Determine the (x, y) coordinate at the center of the cell enclosing the given text.  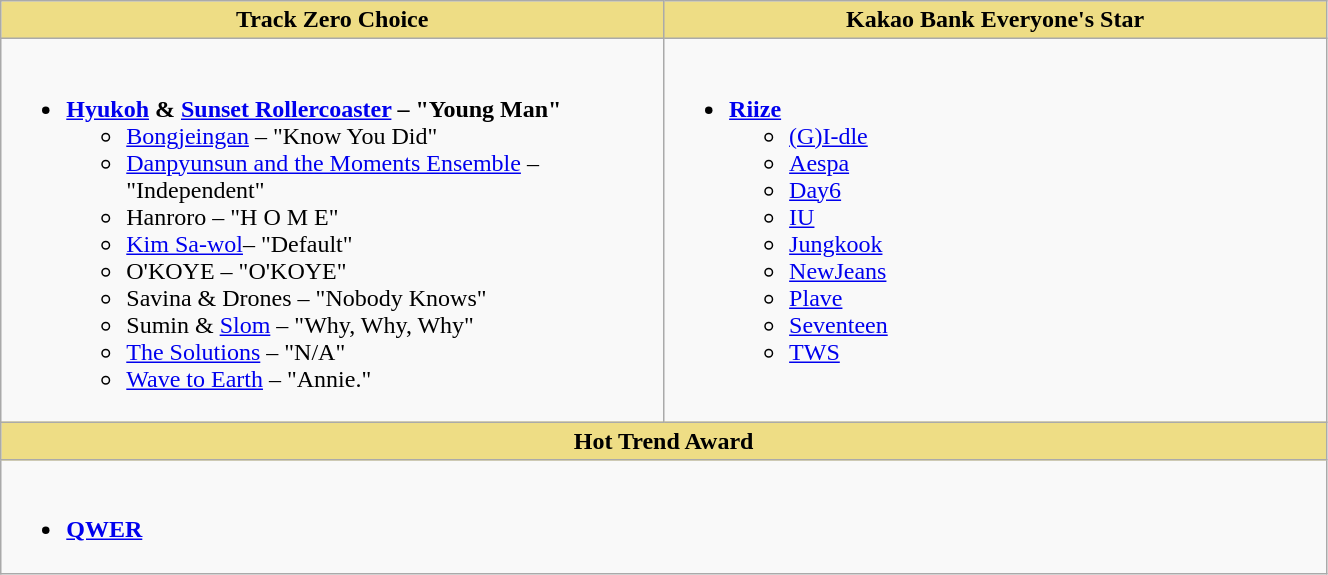
Track Zero Choice (332, 20)
Riize(G)I-dleAespaDay6IUJungkookNewJeansPlaveSeventeenTWS (996, 230)
Kakao Bank Everyone's Star (996, 20)
QWER (664, 516)
Hot Trend Award (664, 441)
